Output the [x, y] coordinate of the center of the cell containing the given text.  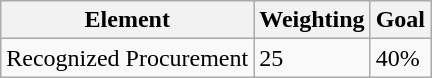
Element [128, 20]
25 [312, 58]
40% [400, 58]
Goal [400, 20]
Recognized Procurement [128, 58]
Weighting [312, 20]
